Locate the cell with the specified text and output its [x, y] center coordinate. 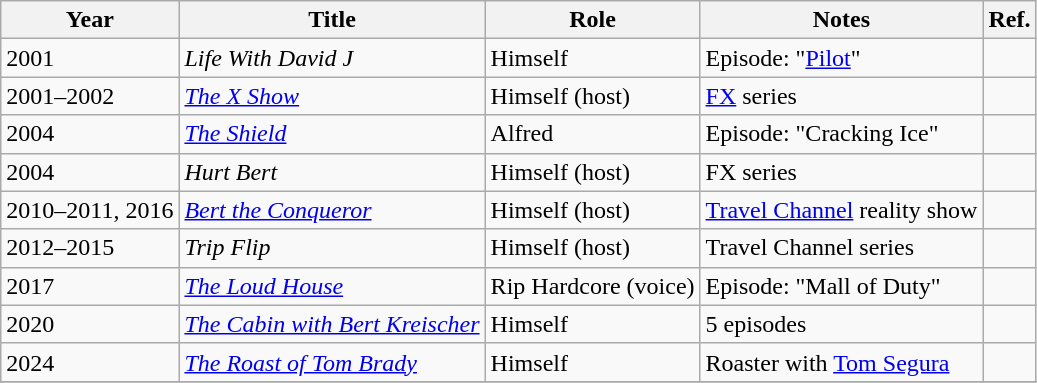
Year [90, 20]
2001–2002 [90, 96]
The Cabin with Bert Kreischer [332, 324]
Trip Flip [332, 248]
Ref. [1010, 20]
Hurt Bert [332, 172]
5 episodes [842, 324]
2017 [90, 286]
Travel Channel reality show [842, 210]
Episode: "Mall of Duty" [842, 286]
The Shield [332, 134]
Notes [842, 20]
The X Show [332, 96]
Alfred [592, 134]
Episode: "Cracking Ice" [842, 134]
Bert the Conqueror [332, 210]
Rip Hardcore (voice) [592, 286]
Role [592, 20]
The Roast of Tom Brady [332, 362]
2012–2015 [90, 248]
2001 [90, 58]
2020 [90, 324]
2010–2011, 2016 [90, 210]
Episode: "Pilot" [842, 58]
Life With David J [332, 58]
The Loud House [332, 286]
Travel Channel series [842, 248]
2024 [90, 362]
Title [332, 20]
Roaster with Tom Segura [842, 362]
